From the cell containing the given text, extract its center point as (X, Y) coordinate. 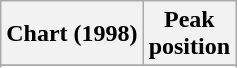
Chart (1998) (72, 34)
Peakposition (189, 34)
